Determine the [X, Y] coordinate at the center of the cell enclosing the given text.  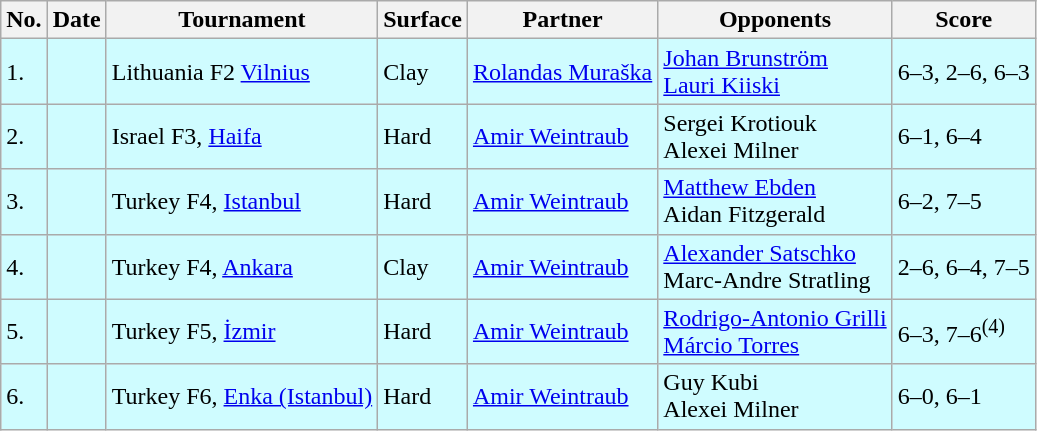
Sergei Krotiouk Alexei Milner [775, 136]
Opponents [775, 20]
3. [24, 202]
Surface [423, 20]
Tournament [242, 20]
Partner [562, 20]
Rolandas Muraška [562, 72]
No. [24, 20]
Date [76, 20]
5. [24, 332]
1. [24, 72]
Turkey F5, İzmir [242, 332]
6–0, 6–1 [964, 396]
6–3, 2–6, 6–3 [964, 72]
6–2, 7–5 [964, 202]
6–1, 6–4 [964, 136]
Johan Brunström Lauri Kiiski [775, 72]
Guy Kubi Alexei Milner [775, 396]
Turkey F4, Ankara [242, 266]
Turkey F4, Istanbul [242, 202]
6–3, 7–6(4) [964, 332]
2. [24, 136]
6. [24, 396]
Rodrigo-Antonio Grilli Márcio Torres [775, 332]
Israel F3, Haifa [242, 136]
Matthew Ebden Aidan Fitzgerald [775, 202]
Lithuania F2 Vilnius [242, 72]
2–6, 6–4, 7–5 [964, 266]
4. [24, 266]
Alexander Satschko Marc-Andre Stratling [775, 266]
Turkey F6, Enka (Istanbul) [242, 396]
Score [964, 20]
